Return (X, Y) of the center of cell containing provided text 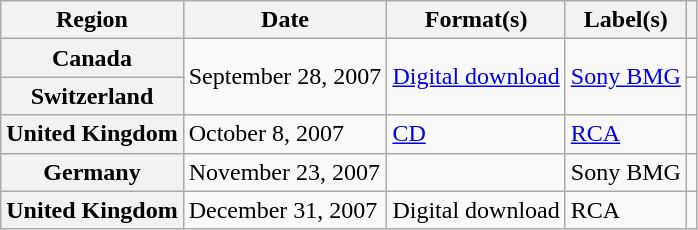
Canada (92, 58)
Region (92, 20)
October 8, 2007 (285, 134)
CD (476, 134)
November 23, 2007 (285, 172)
Switzerland (92, 96)
Germany (92, 172)
Date (285, 20)
September 28, 2007 (285, 77)
Format(s) (476, 20)
Label(s) (626, 20)
December 31, 2007 (285, 210)
